Pinpoint the cell where the given text exists, returning its (x, y) midpoint coordinate. 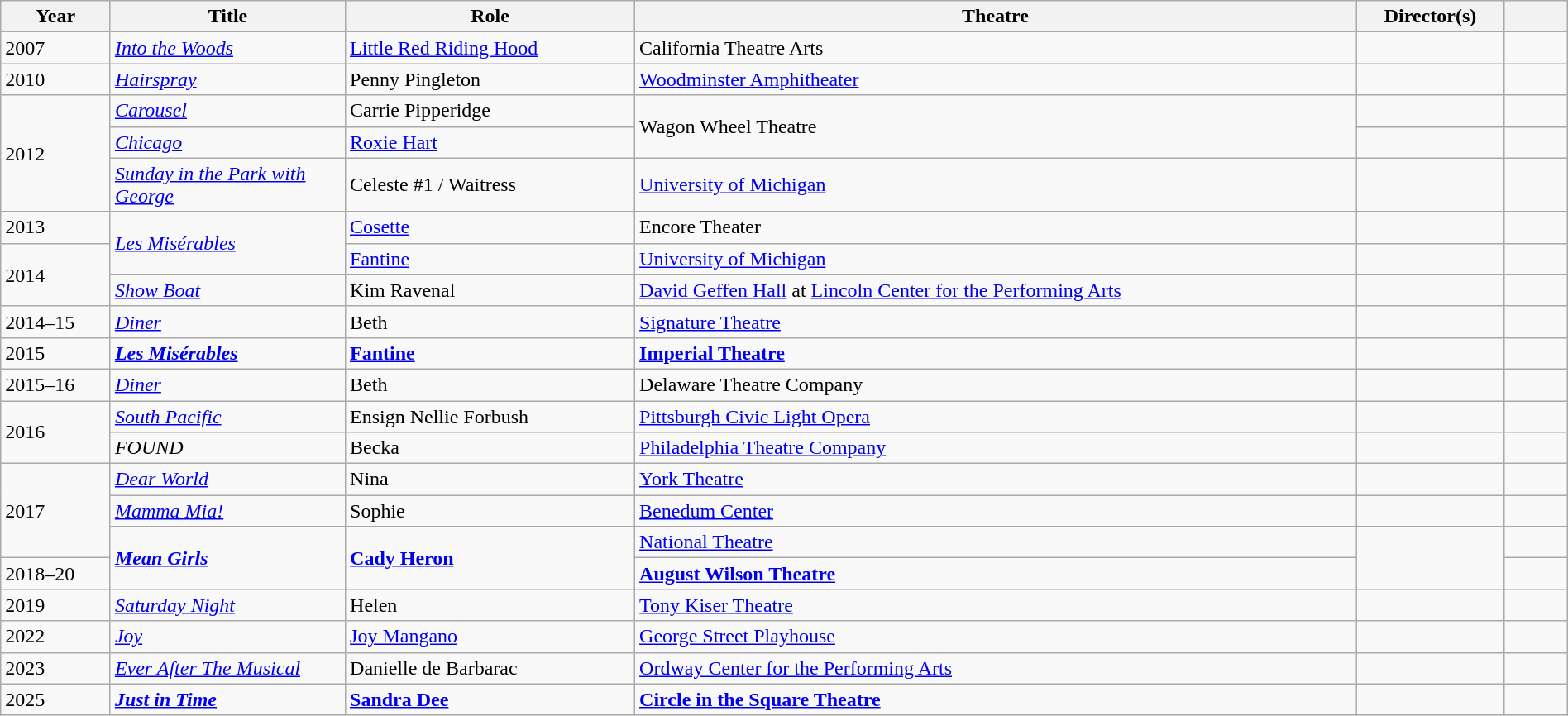
Theatre (996, 17)
2016 (56, 432)
2022 (56, 637)
Encore Theater (996, 227)
Signature Theatre (996, 322)
2007 (56, 48)
Wagon Wheel Theatre (996, 126)
Delaware Theatre Company (996, 384)
Mamma Mia! (227, 511)
Joy Mangano (490, 637)
Carrie Pipperidge (490, 111)
National Theatre (996, 542)
Saturday Night (227, 605)
George Street Playhouse (996, 637)
Cosette (490, 227)
Benedum Center (996, 511)
Philadelphia Theatre Company (996, 448)
Circle in the Square Theatre (996, 699)
Little Red Riding Hood (490, 48)
Into the Woods (227, 48)
Director(s) (1431, 17)
California Theatre Arts (996, 48)
Roxie Hart (490, 142)
Mean Girls (227, 558)
Tony Kiser Theatre (996, 605)
Ensign Nellie Forbush (490, 416)
2018–20 (56, 574)
2015 (56, 353)
2025 (56, 699)
Year (56, 17)
2010 (56, 79)
Danielle de Barbarac (490, 668)
2013 (56, 227)
Imperial Theatre (996, 353)
Nina (490, 480)
Show Boat (227, 290)
Just in Time (227, 699)
Becka (490, 448)
Sunday in the Park with George (227, 185)
2019 (56, 605)
2012 (56, 154)
Hairspray (227, 79)
Carousel (227, 111)
Celeste #1 / Waitress (490, 185)
Penny Pingleton (490, 79)
Ordway Center for the Performing Arts (996, 668)
Dear World (227, 480)
Cady Heron (490, 558)
2014 (56, 274)
2017 (56, 511)
August Wilson Theatre (996, 574)
Title (227, 17)
Woodminster Amphitheater (996, 79)
Joy (227, 637)
Sandra Dee (490, 699)
York Theatre (996, 480)
Pittsburgh Civic Light Opera (996, 416)
2014–15 (56, 322)
Ever After The Musical (227, 668)
2023 (56, 668)
Chicago (227, 142)
David Geffen Hall at Lincoln Center for the Performing Arts (996, 290)
2015–16 (56, 384)
Role (490, 17)
Sophie (490, 511)
South Pacific (227, 416)
Kim Ravenal (490, 290)
Helen (490, 605)
FOUND (227, 448)
